Provide the [x, y] coordinate of the cell's center where the given text is located.  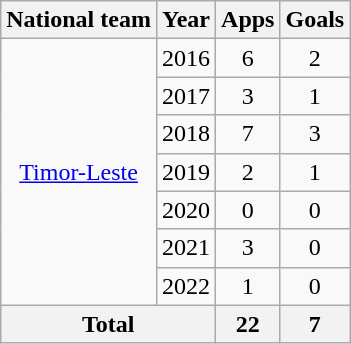
2017 [186, 96]
Timor-Leste [79, 172]
2021 [186, 248]
Apps [248, 20]
Year [186, 20]
2022 [186, 286]
6 [248, 58]
2020 [186, 210]
National team [79, 20]
2019 [186, 172]
Total [108, 324]
2016 [186, 58]
2018 [186, 134]
Goals [315, 20]
22 [248, 324]
